Provide the [x, y] coordinate of the cell's center where the given text is located.  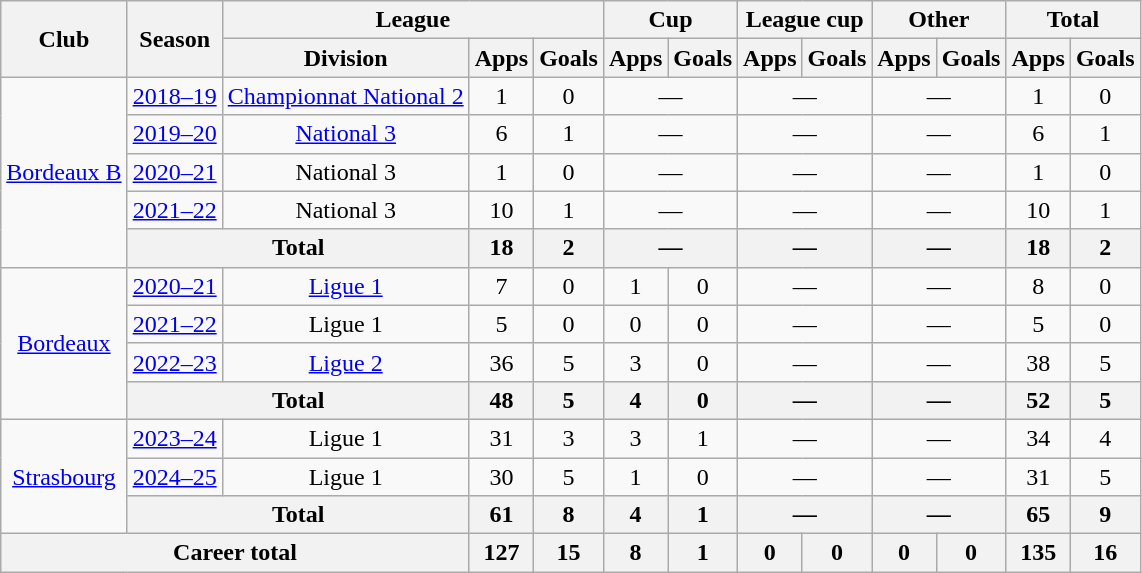
Bordeaux B [64, 172]
2024–25 [174, 477]
Cup [670, 20]
Ligue 2 [346, 362]
Division [346, 58]
Bordeaux [64, 343]
7 [501, 286]
36 [501, 362]
38 [1038, 362]
34 [1038, 438]
2018–19 [174, 96]
135 [1038, 553]
127 [501, 553]
16 [1105, 553]
Strasbourg [64, 476]
15 [569, 553]
League cup [805, 20]
30 [501, 477]
League [412, 20]
2019–20 [174, 134]
48 [501, 400]
2022–23 [174, 362]
2023–24 [174, 438]
Career total [235, 553]
Season [174, 39]
Club [64, 39]
61 [501, 515]
Championnat National 2 [346, 96]
Other [939, 20]
65 [1038, 515]
9 [1105, 515]
52 [1038, 400]
